From the cell containing the given text, extract its center point as [X, Y] coordinate. 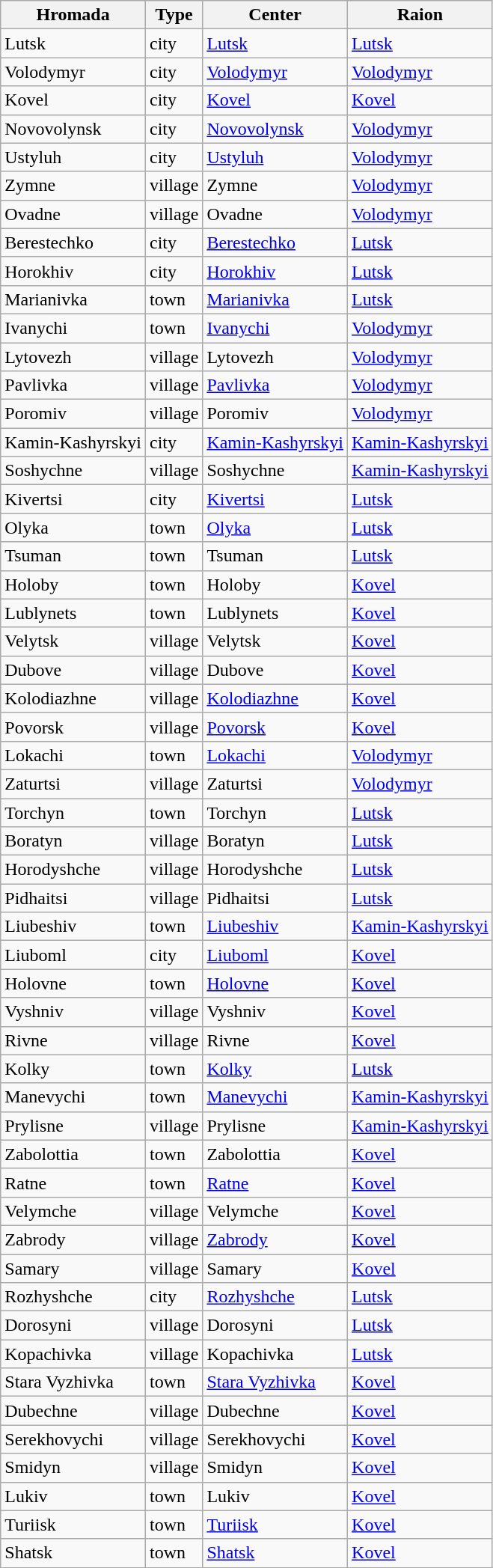
Hromada [73, 15]
Center [275, 15]
Raion [420, 15]
Type [174, 15]
